Provide the [X, Y] coordinate of the cell's center where the given text is located.  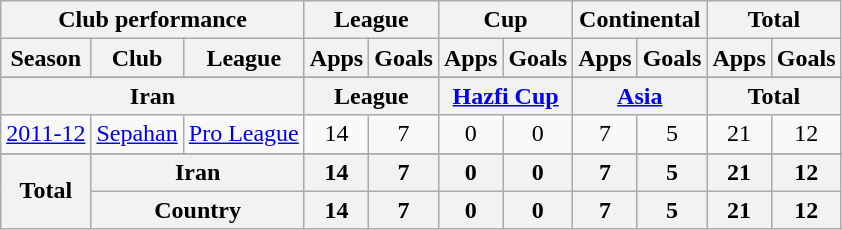
2011-12 [46, 134]
Hazfi Cup [505, 96]
Club performance [153, 20]
Continental [640, 20]
Cup [505, 20]
Club [137, 58]
Season [46, 58]
Country [198, 210]
Pro League [244, 134]
Sepahan [137, 134]
Asia [640, 96]
